Extract the (X, Y) coordinate from the center of the cell holding the provided text.  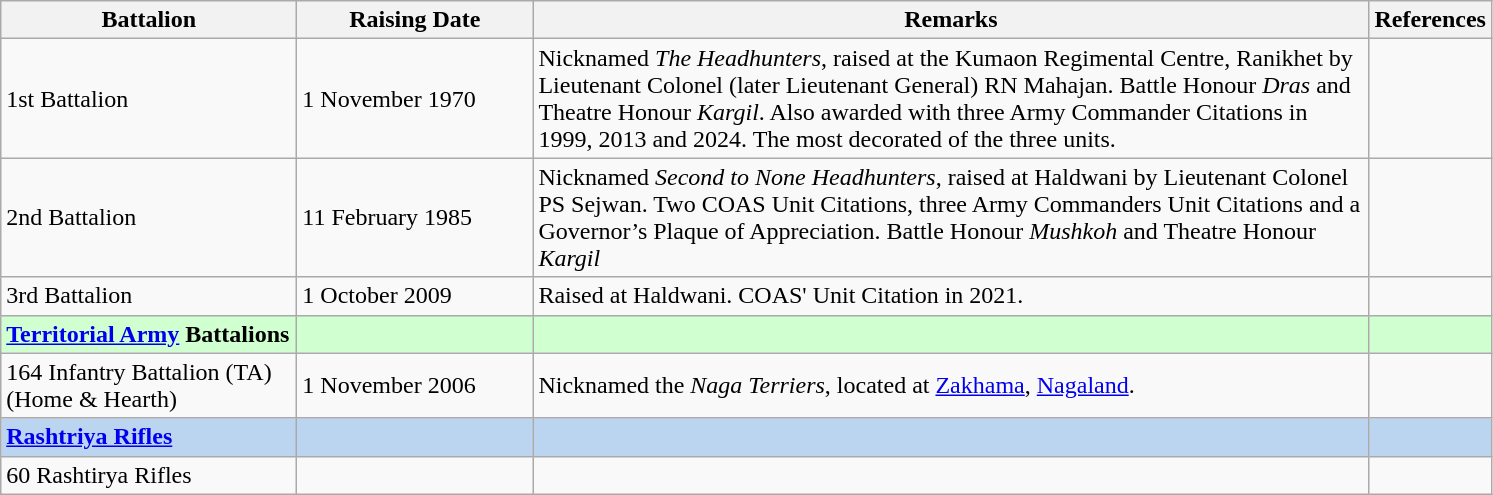
1 October 2009 (415, 296)
11 February 1985 (415, 218)
References (1430, 20)
Raised at Haldwani. COAS' Unit Citation in 2021. (951, 296)
164 Infantry Battalion (TA) (Home & Hearth) (149, 386)
Raising Date (415, 20)
Remarks (951, 20)
1 November 2006 (415, 386)
2nd Battalion (149, 218)
1 November 1970 (415, 98)
60 Rashtirya Rifles (149, 475)
3rd Battalion (149, 296)
Rashtriya Rifles (149, 437)
Nicknamed the Naga Terriers, located at Zakhama, Nagaland. (951, 386)
1st Battalion (149, 98)
Battalion (149, 20)
Territorial Army Battalions (149, 334)
